Scan for the cell matching the given text and deliver its (X, Y) coordinate at center. 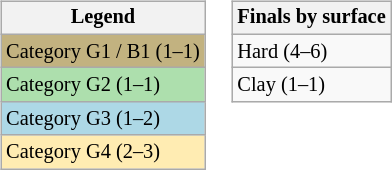
Hard (4–6) (311, 51)
Category G2 (1–1) (102, 85)
Category G1 / B1 (1–1) (102, 51)
Category G4 (2–3) (102, 152)
Category G3 (1–2) (102, 119)
Finals by surface (311, 18)
Legend (102, 18)
Clay (1–1) (311, 85)
